Extract the (x, y) coordinate from the center of the cell holding the provided text.  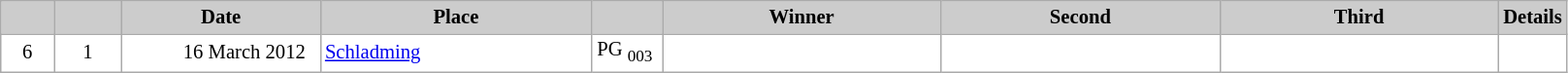
16 March 2012 (221, 53)
Place (456, 17)
Third (1358, 17)
Schladming (456, 53)
Date (221, 17)
1 (88, 53)
Details (1532, 17)
Second (1081, 17)
6 (27, 53)
PG 003 (627, 53)
Winner (801, 17)
